Find where the given text appears and provide that cell's center as [X, Y] coordinate. 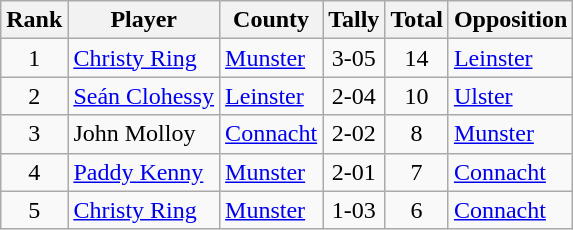
Tally [354, 20]
7 [417, 172]
14 [417, 58]
1 [34, 58]
2-04 [354, 96]
Rank [34, 20]
Total [417, 20]
2-02 [354, 134]
Ulster [510, 96]
2-01 [354, 172]
3-05 [354, 58]
Seán Clohessy [144, 96]
Player [144, 20]
3 [34, 134]
Opposition [510, 20]
1-03 [354, 210]
5 [34, 210]
8 [417, 134]
4 [34, 172]
County [272, 20]
10 [417, 96]
Paddy Kenny [144, 172]
John Molloy [144, 134]
6 [417, 210]
2 [34, 96]
